For the text-containing cell, return its midpoint in [X, Y] coordinate format. 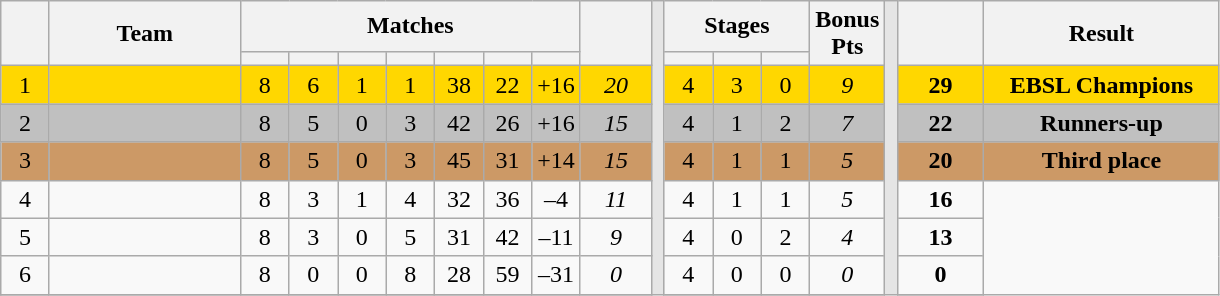
Third place [1101, 161]
32 [460, 199]
45 [460, 161]
59 [508, 275]
–4 [556, 199]
Team [144, 34]
Runners-up [1101, 123]
EBSL Champions [1101, 85]
36 [508, 199]
–31 [556, 275]
11 [616, 199]
Stages [737, 26]
29 [940, 85]
38 [460, 85]
13 [940, 237]
7 [848, 123]
Bonus Pts [848, 34]
16 [940, 199]
Matches [410, 26]
26 [508, 123]
+14 [556, 161]
28 [460, 275]
Result [1101, 34]
–11 [556, 237]
